From the cell containing the given text, extract its center point as [X, Y] coordinate. 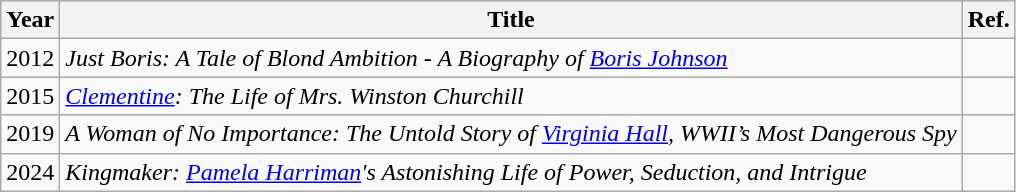
Clementine: The Life of Mrs. Winston Churchill [511, 96]
2024 [30, 172]
2015 [30, 96]
Title [511, 20]
A Woman of No Importance: The Untold Story of Virginia Hall, WWII’s Most Dangerous Spy [511, 134]
Year [30, 20]
2019 [30, 134]
2012 [30, 58]
Just Boris: A Tale of Blond Ambition - A Biography of Boris Johnson [511, 58]
Kingmaker: Pamela Harriman's Astonishing Life of Power, Seduction, and Intrigue [511, 172]
Ref. [988, 20]
